Extract the (x, y) coordinate from the center of the cell holding the provided text.  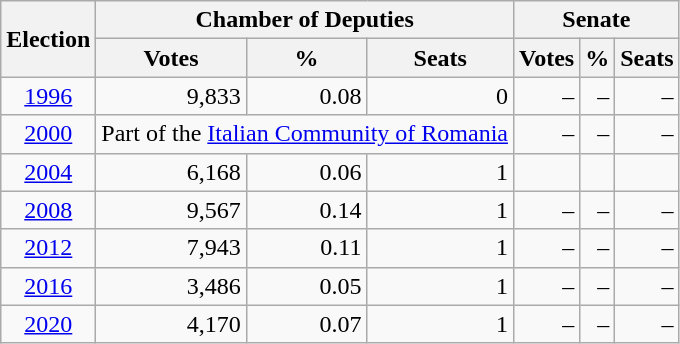
Part of the Italian Community of Romania (305, 134)
0.11 (306, 248)
9,833 (171, 96)
2004 (48, 172)
7,943 (171, 248)
3,486 (171, 286)
2008 (48, 210)
2016 (48, 286)
Election (48, 39)
2020 (48, 324)
0.14 (306, 210)
0.07 (306, 324)
0.05 (306, 286)
Chamber of Deputies (305, 20)
0.08 (306, 96)
9,567 (171, 210)
4,170 (171, 324)
2000 (48, 134)
2012 (48, 248)
Senate (596, 20)
6,168 (171, 172)
1996 (48, 96)
0 (440, 96)
0.06 (306, 172)
